Extract the (X, Y) coordinate from the center of the cell holding the provided text.  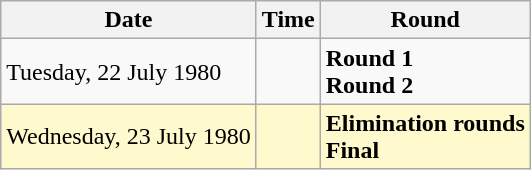
Elimination roundsFinal (425, 136)
Tuesday, 22 July 1980 (129, 72)
Date (129, 20)
Time (288, 20)
Round 1Round 2 (425, 72)
Wednesday, 23 July 1980 (129, 136)
Round (425, 20)
